Locate the cell with the specified text and output its [x, y] center coordinate. 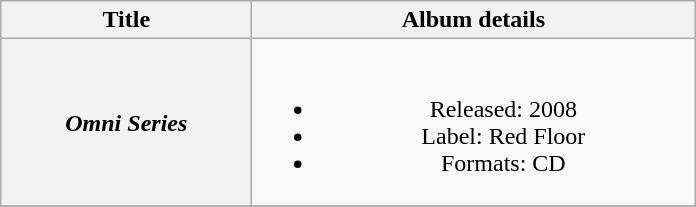
Released: 2008Label: Red FloorFormats: CD [474, 122]
Omni Series [126, 122]
Album details [474, 20]
Title [126, 20]
